From the cell containing the given text, extract its center point as (x, y) coordinate. 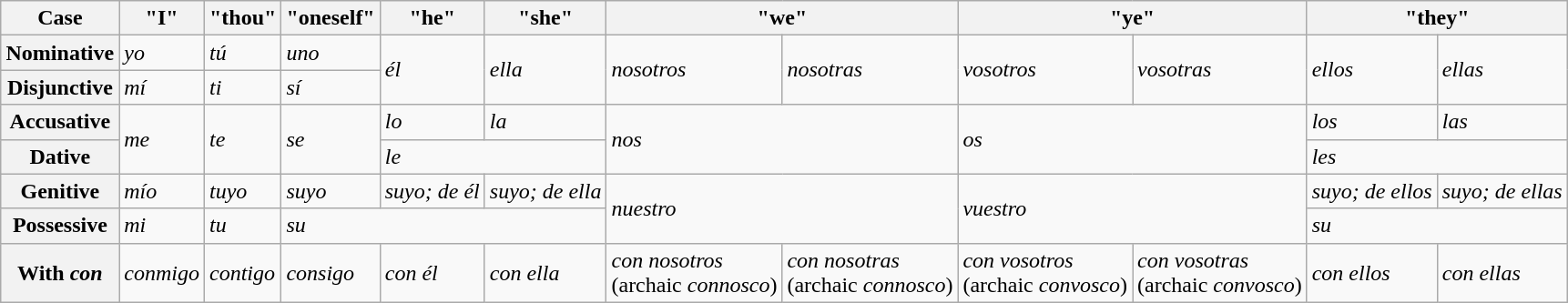
conmigo (162, 273)
con ella (545, 273)
uno (331, 53)
"we" (782, 18)
ella (545, 70)
suyo; de ellas (1502, 191)
With con (60, 273)
consigo (331, 273)
las (1502, 122)
nosotras (871, 70)
tú (242, 53)
con vosotros(archaic convosco) (1045, 273)
me (162, 139)
con vosotras(archaic convosco) (1220, 273)
Dative (60, 157)
ti (242, 87)
nos (782, 139)
con ellas (1502, 273)
nosotros (694, 70)
suyo (331, 191)
os (1133, 139)
contigo (242, 273)
suyo; de ellos (1371, 191)
Disjunctive (60, 87)
"I" (162, 18)
con nosotros(archaic connosco) (694, 273)
Accusative (60, 122)
con ellos (1371, 273)
Possessive (60, 226)
le (494, 157)
les (1437, 157)
Case (60, 18)
vosotras (1220, 70)
vuestro (1133, 208)
"ye" (1133, 18)
tu (242, 226)
se (331, 139)
mío (162, 191)
Nominative (60, 53)
ellos (1371, 70)
él (432, 70)
la (545, 122)
"she" (545, 18)
tuyo (242, 191)
"they" (1437, 18)
"oneself" (331, 18)
nuestro (782, 208)
con él (432, 273)
suyo; de él (432, 191)
"thou" (242, 18)
Genitive (60, 191)
lo (432, 122)
te (242, 139)
ellas (1502, 70)
los (1371, 122)
sí (331, 87)
"he" (432, 18)
suyo; de ella (545, 191)
vosotros (1045, 70)
mí (162, 87)
yo (162, 53)
con nosotras(archaic connosco) (871, 273)
mi (162, 226)
